Output the [x, y] coordinate of the center of the cell containing the given text.  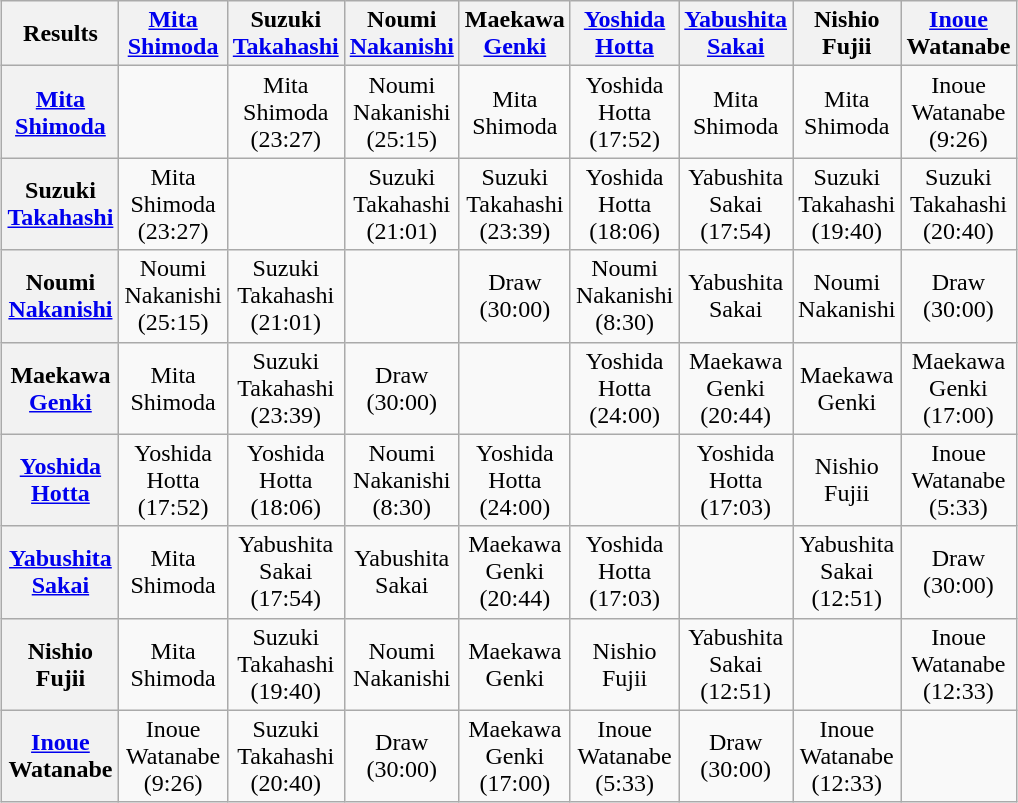
Results [60, 34]
